Search for the cell housing the specified text and yield its [X, Y] center coordinate. 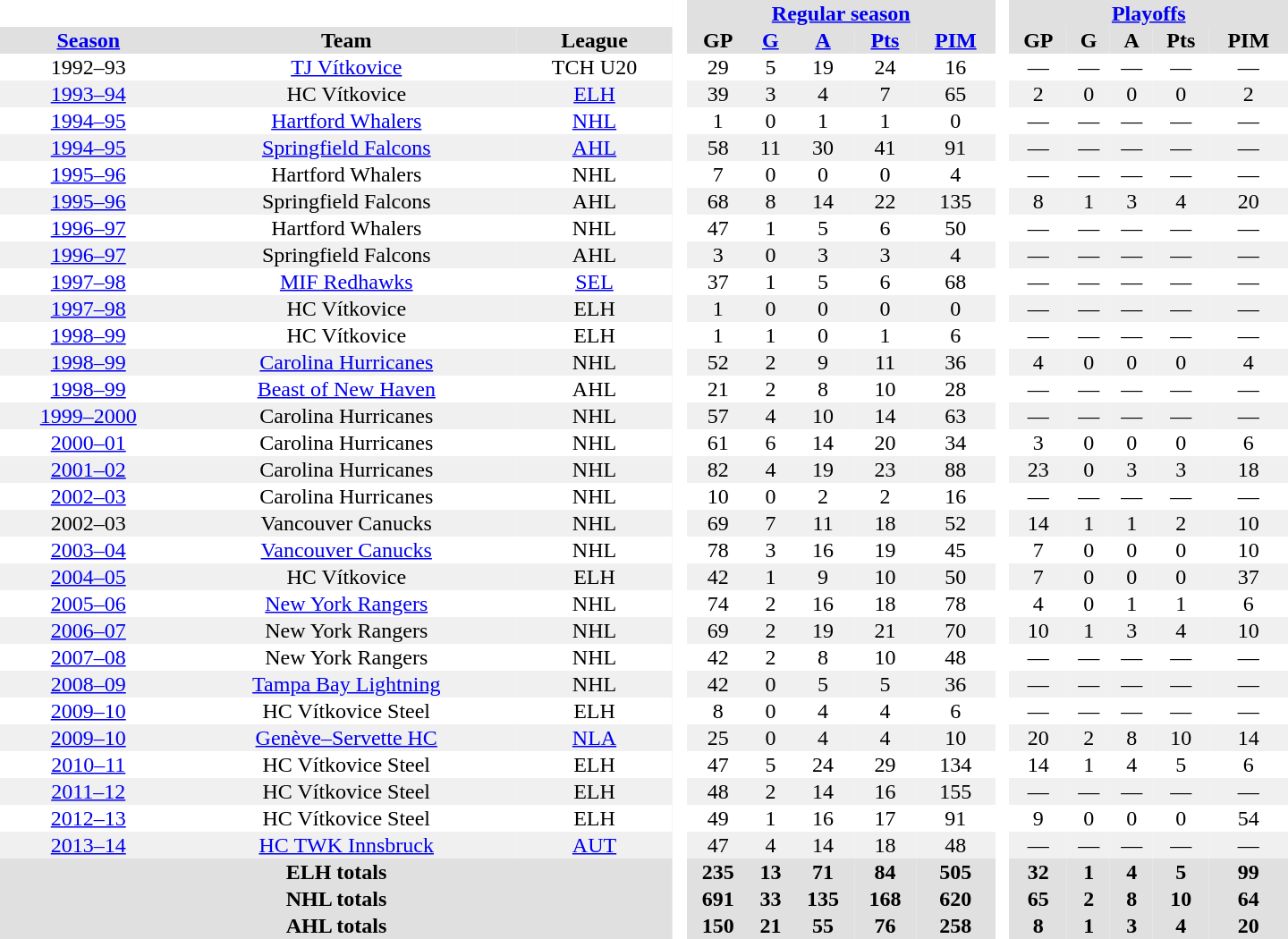
2010–11 [89, 765]
2011–12 [89, 791]
Season [89, 40]
TCH U20 [594, 67]
57 [717, 416]
2013–14 [89, 845]
691 [717, 899]
1999–2000 [89, 416]
39 [717, 94]
Genève–Servette HC [347, 738]
NLA [594, 738]
TJ Vítkovice [347, 67]
17 [885, 818]
55 [823, 926]
620 [955, 899]
76 [885, 926]
74 [717, 604]
13 [770, 872]
33 [770, 899]
ELH totals [336, 872]
22 [885, 201]
Tampa Bay Lightning [347, 684]
Regular season [841, 13]
2012–13 [89, 818]
2003–04 [89, 550]
25 [717, 738]
1993–94 [89, 94]
99 [1249, 872]
AHL totals [336, 926]
2008–09 [89, 684]
2007–08 [89, 657]
30 [823, 148]
Beast of New Haven [347, 389]
82 [717, 469]
58 [717, 148]
League [594, 40]
54 [1249, 818]
505 [955, 872]
Team [347, 40]
2004–05 [89, 577]
HC TWK Innsbruck [347, 845]
70 [955, 630]
71 [823, 872]
2005–06 [89, 604]
258 [955, 926]
84 [885, 872]
64 [1249, 899]
2006–07 [89, 630]
AUT [594, 845]
41 [885, 148]
61 [717, 443]
134 [955, 765]
168 [885, 899]
2000–01 [89, 443]
1992–93 [89, 67]
155 [955, 791]
34 [955, 443]
32 [1039, 872]
63 [955, 416]
2001–02 [89, 469]
Playoffs [1148, 13]
SEL [594, 282]
45 [955, 550]
49 [717, 818]
150 [717, 926]
MIF Redhawks [347, 282]
NHL totals [336, 899]
235 [717, 872]
88 [955, 469]
28 [955, 389]
